Identify which cell holds the provided text, then report its (X, Y) central coordinate. 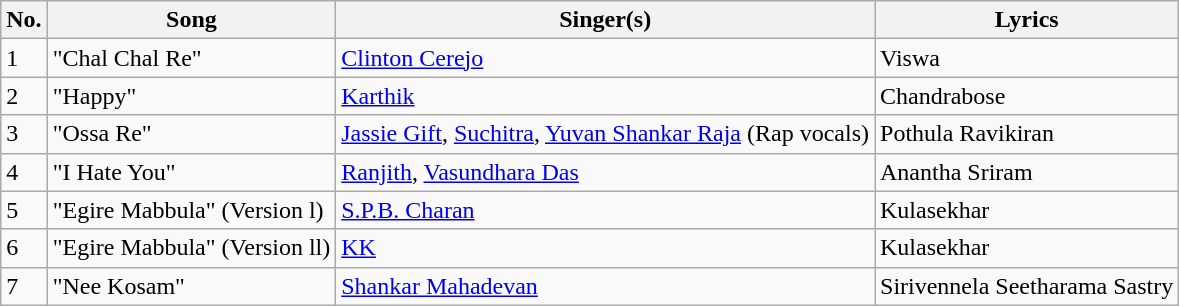
2 (24, 96)
Viswa (1026, 58)
1 (24, 58)
Pothula Ravikiran (1026, 134)
Anantha Sriram (1026, 172)
Chandrabose (1026, 96)
"Chal Chal Re" (192, 58)
S.P.B. Charan (606, 210)
"Happy" (192, 96)
Clinton Cerejo (606, 58)
KK (606, 248)
Ranjith, Vasundhara Das (606, 172)
"Egire Mabbula" (Version ll) (192, 248)
7 (24, 286)
Lyrics (1026, 20)
"Egire Mabbula" (Version l) (192, 210)
"I Hate You" (192, 172)
"Nee Kosam" (192, 286)
5 (24, 210)
4 (24, 172)
3 (24, 134)
Song (192, 20)
Sirivennela Seetharama Sastry (1026, 286)
Singer(s) (606, 20)
Jassie Gift, Suchitra, Yuvan Shankar Raja (Rap vocals) (606, 134)
Shankar Mahadevan (606, 286)
6 (24, 248)
Karthik (606, 96)
No. (24, 20)
"Ossa Re" (192, 134)
